Find where the given text appears and provide that cell's center as (X, Y) coordinate. 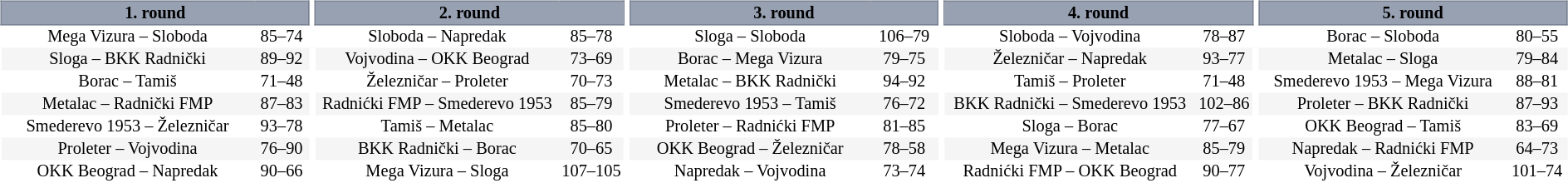
Proleter – BKK Radnički (1384, 105)
OKK Beograd – Tamiš (1384, 126)
Mega Vizura – Sloboda (128, 37)
2. round (470, 12)
BKK Radnički – Smederevo 1953 (1070, 105)
85–74 (282, 37)
85–78 (591, 37)
Napredak – Vojvodina (750, 171)
81–85 (904, 126)
BKK Radnički – Borac (437, 150)
73–69 (591, 60)
Tamiš – Proleter (1070, 82)
Vojvodina – Železničar (1384, 171)
102–86 (1224, 105)
88–81 (1537, 82)
107–105 (591, 171)
Metalac – BKK Radnički (750, 82)
77–67 (1224, 126)
89–92 (282, 60)
Metalac – Radnički FMP (128, 105)
93–77 (1224, 60)
87–93 (1537, 105)
73–74 (904, 171)
76–72 (904, 105)
Vojvodina – OKK Beograd (437, 60)
70–73 (591, 82)
90–77 (1224, 171)
Mega Vizura – Metalac (1070, 150)
83–69 (1537, 126)
80–55 (1537, 37)
87–83 (282, 105)
Smederevo 1953 – Mega Vizura (1384, 82)
Proleter – Radnićki FMP (750, 126)
Proleter – Vojvodina (128, 150)
Borac – Tamiš (128, 82)
5. round (1414, 12)
Tamiš – Metalac (437, 126)
106–79 (904, 37)
78–87 (1224, 37)
85–80 (591, 126)
Sloga – BKK Radnički (128, 60)
79–84 (1537, 60)
90–66 (282, 171)
Sloboda – Vojvodina (1070, 37)
79–75 (904, 60)
64–73 (1537, 150)
Mega Vizura – Sloga (437, 171)
94–92 (904, 82)
Radnićki FMP – Smederevo 1953 (437, 105)
Železničar – Proleter (437, 82)
Železničar – Napredak (1070, 60)
Sloga – Sloboda (750, 37)
70–65 (591, 150)
76–90 (282, 150)
3. round (784, 12)
Sloboda – Napredak (437, 37)
Borac – Mega Vizura (750, 60)
Sloga – Borac (1070, 126)
78–58 (904, 150)
Napredak – Radnićki FMP (1384, 150)
OKK Beograd – Napredak (128, 171)
Smederevo 1953 – Železničar (128, 126)
Borac – Sloboda (1384, 37)
93–78 (282, 126)
Metalac – Sloga (1384, 60)
101–74 (1537, 171)
Smederevo 1953 – Tamiš (750, 105)
Radnićki FMP – OKK Beograd (1070, 171)
4. round (1098, 12)
OKK Beograd – Železničar (750, 150)
1. round (154, 12)
